Detect which cell encompasses the target text, then output its (x, y) center coordinate. 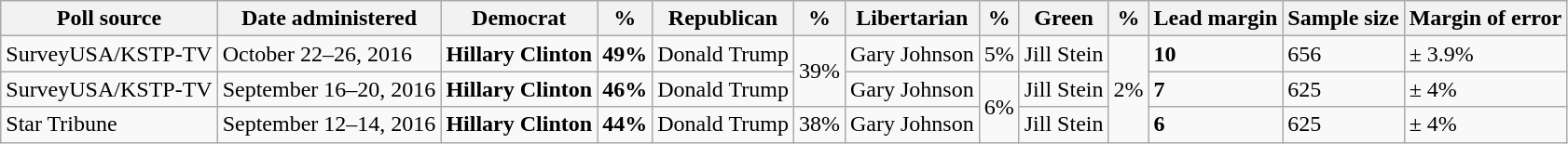
656 (1343, 54)
2% (1128, 89)
Green (1064, 19)
46% (625, 89)
Date administered (329, 19)
Sample size (1343, 19)
7 (1216, 89)
Poll source (109, 19)
October 22–26, 2016 (329, 54)
Democrat (519, 19)
6 (1216, 124)
Margin of error (1486, 19)
38% (818, 124)
44% (625, 124)
September 12–14, 2016 (329, 124)
Star Tribune (109, 124)
Lead margin (1216, 19)
Republican (723, 19)
Libertarian (912, 19)
± 3.9% (1486, 54)
6% (999, 107)
5% (999, 54)
49% (625, 54)
39% (818, 72)
September 16–20, 2016 (329, 89)
10 (1216, 54)
